Return the [X, Y] coordinate for the center point of the cell that contains the specified text.  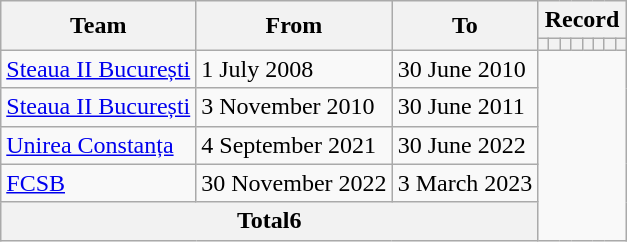
30 June 2022 [465, 145]
3 March 2023 [465, 183]
FCSB [98, 183]
From [294, 26]
Record [582, 20]
Team [98, 26]
1 July 2008 [294, 69]
Total6 [270, 221]
30 June 2011 [465, 107]
4 September 2021 [294, 145]
Unirea Constanța [98, 145]
3 November 2010 [294, 107]
To [465, 26]
30 November 2022 [294, 183]
30 June 2010 [465, 69]
